Locate the cell with the specified text and output its [x, y] center coordinate. 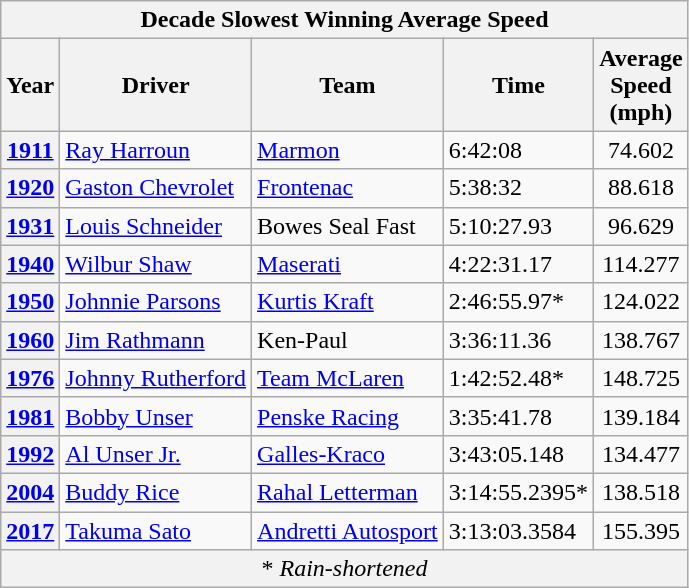
Jim Rathmann [156, 340]
1976 [30, 378]
Driver [156, 85]
Team [348, 85]
Year [30, 85]
96.629 [642, 226]
Al Unser Jr. [156, 454]
5:10:27.93 [518, 226]
1950 [30, 302]
Wilbur Shaw [156, 264]
Time [518, 85]
3:43:05.148 [518, 454]
2004 [30, 492]
Ken-Paul [348, 340]
3:13:03.3584 [518, 531]
Louis Schneider [156, 226]
Maserati [348, 264]
138.767 [642, 340]
5:38:32 [518, 188]
74.602 [642, 150]
2:46:55.97* [518, 302]
Rahal Letterman [348, 492]
1992 [30, 454]
Marmon [348, 150]
1:42:52.48* [518, 378]
Galles-Kraco [348, 454]
4:22:31.17 [518, 264]
Takuma Sato [156, 531]
Kurtis Kraft [348, 302]
1911 [30, 150]
1931 [30, 226]
124.022 [642, 302]
134.477 [642, 454]
Gaston Chevrolet [156, 188]
1920 [30, 188]
Bobby Unser [156, 416]
Buddy Rice [156, 492]
* Rain-shortened [344, 569]
139.184 [642, 416]
Penske Racing [348, 416]
6:42:08 [518, 150]
138.518 [642, 492]
3:36:11.36 [518, 340]
AverageSpeed(mph) [642, 85]
3:35:41.78 [518, 416]
1940 [30, 264]
148.725 [642, 378]
Johnnie Parsons [156, 302]
155.395 [642, 531]
Bowes Seal Fast [348, 226]
1960 [30, 340]
3:14:55.2395* [518, 492]
2017 [30, 531]
1981 [30, 416]
Frontenac [348, 188]
Andretti Autosport [348, 531]
Decade Slowest Winning Average Speed [344, 20]
Ray Harroun [156, 150]
Johnny Rutherford [156, 378]
88.618 [642, 188]
Team McLaren [348, 378]
114.277 [642, 264]
